Pinpoint the cell where the given text exists, returning its [X, Y] midpoint coordinate. 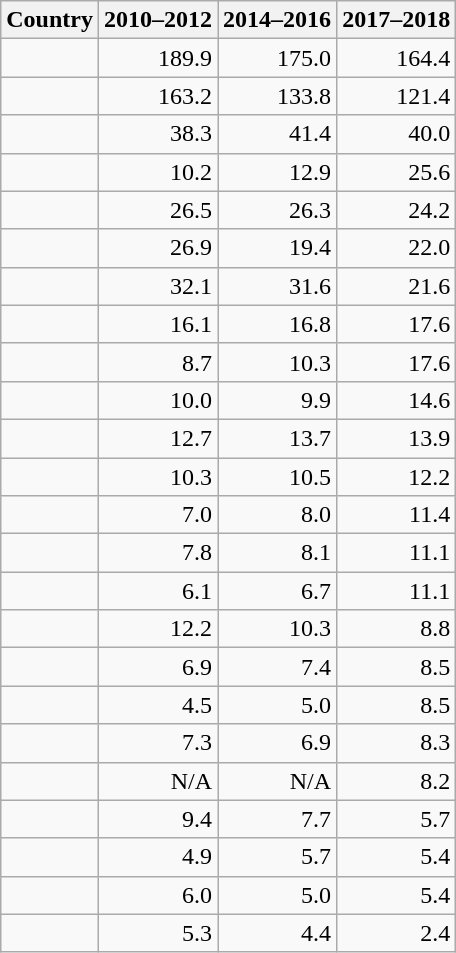
6.1 [158, 591]
133.8 [278, 96]
2010–2012 [158, 20]
16.1 [158, 324]
10.0 [158, 400]
163.2 [158, 96]
189.9 [158, 58]
16.8 [278, 324]
11.4 [396, 515]
26.9 [158, 248]
25.6 [396, 172]
8.1 [278, 553]
21.6 [396, 286]
4.4 [278, 933]
7.8 [158, 553]
2017–2018 [396, 20]
2014–2016 [278, 20]
121.4 [396, 96]
8.0 [278, 515]
12.7 [158, 438]
5.3 [158, 933]
26.3 [278, 210]
19.4 [278, 248]
164.4 [396, 58]
7.0 [158, 515]
9.9 [278, 400]
7.7 [278, 819]
6.0 [158, 895]
8.7 [158, 362]
10.2 [158, 172]
40.0 [396, 134]
4.9 [158, 857]
9.4 [158, 819]
31.6 [278, 286]
Country [50, 20]
8.3 [396, 743]
4.5 [158, 705]
22.0 [396, 248]
13.7 [278, 438]
7.4 [278, 667]
175.0 [278, 58]
41.4 [278, 134]
12.9 [278, 172]
26.5 [158, 210]
13.9 [396, 438]
8.2 [396, 781]
10.5 [278, 477]
8.8 [396, 629]
2.4 [396, 933]
24.2 [396, 210]
7.3 [158, 743]
32.1 [158, 286]
38.3 [158, 134]
6.7 [278, 591]
14.6 [396, 400]
